Determine the [x, y] coordinate at the center of the cell enclosing the given text.  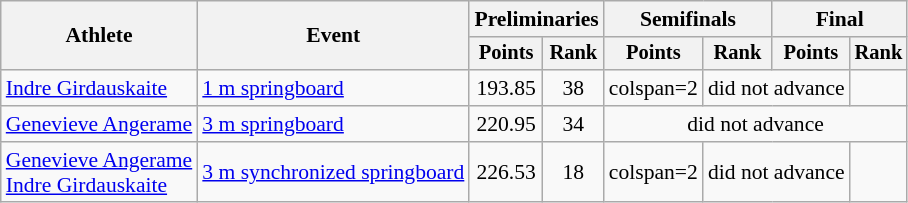
Preliminaries [536, 19]
3 m springboard [333, 124]
Genevieve AngerameIndre Girdauskaite [100, 172]
220.95 [506, 124]
1 m springboard [333, 88]
Genevieve Angerame [100, 124]
193.85 [506, 88]
3 m synchronized springboard [333, 172]
18 [574, 172]
34 [574, 124]
Indre Girdauskaite [100, 88]
Event [333, 36]
Athlete [100, 36]
38 [574, 88]
Semifinals [688, 19]
226.53 [506, 172]
Final [840, 19]
